Extract the [X, Y] coordinate from the center of the cell holding the provided text.  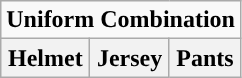
Pants [204, 58]
Jersey [130, 58]
Helmet [46, 58]
Uniform Combination [121, 20]
